Output the [x, y] coordinate of the center of the cell containing the given text.  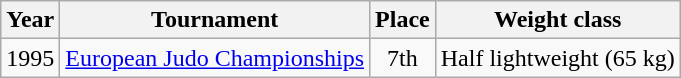
7th [403, 58]
Tournament [215, 20]
1995 [30, 58]
Half lightweight (65 kg) [558, 58]
European Judo Championships [215, 58]
Year [30, 20]
Weight class [558, 20]
Place [403, 20]
